For the text-containing cell, return its midpoint in [X, Y] coordinate format. 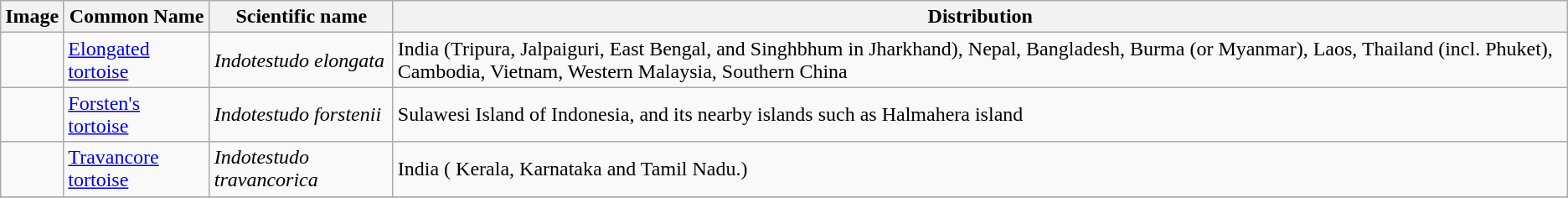
Indotestudo forstenii [302, 114]
Distribution [980, 17]
Elongated tortoise [137, 60]
Forsten's tortoise [137, 114]
Indotestudo travancorica [302, 169]
Common Name [137, 17]
Indotestudo elongata [302, 60]
Sulawesi Island of Indonesia, and its nearby islands such as Halmahera island [980, 114]
Travancore tortoise [137, 169]
Scientific name [302, 17]
India ( Kerala, Karnataka and Tamil Nadu.) [980, 169]
Image [32, 17]
